Return the (X, Y) coordinate for the center point of the cell that contains the specified text.  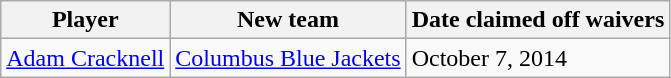
New team (288, 20)
October 7, 2014 (538, 58)
Columbus Blue Jackets (288, 58)
Adam Cracknell (86, 58)
Player (86, 20)
Date claimed off waivers (538, 20)
